Return the [x, y] coordinate for the center point of the cell that contains the specified text.  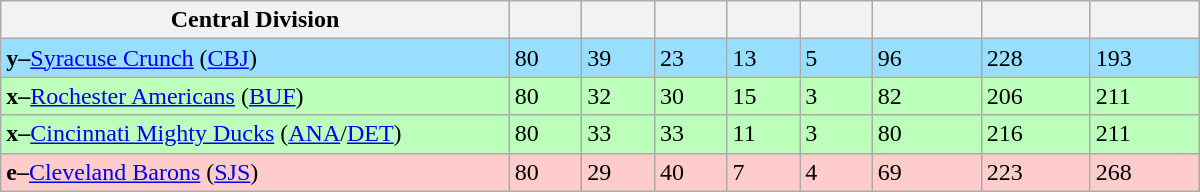
x–Cincinnati Mighty Ducks (ANA/DET) [255, 134]
40 [690, 172]
23 [690, 58]
216 [1036, 134]
30 [690, 96]
29 [618, 172]
7 [764, 172]
Central Division [255, 20]
82 [926, 96]
206 [1036, 96]
e–Cleveland Barons (SJS) [255, 172]
11 [764, 134]
32 [618, 96]
96 [926, 58]
15 [764, 96]
y–Syracuse Crunch (CBJ) [255, 58]
228 [1036, 58]
39 [618, 58]
69 [926, 172]
268 [1144, 172]
5 [836, 58]
223 [1036, 172]
193 [1144, 58]
4 [836, 172]
13 [764, 58]
x–Rochester Americans (BUF) [255, 96]
